Provide the (x, y) coordinate of the cell's center where the given text is located.  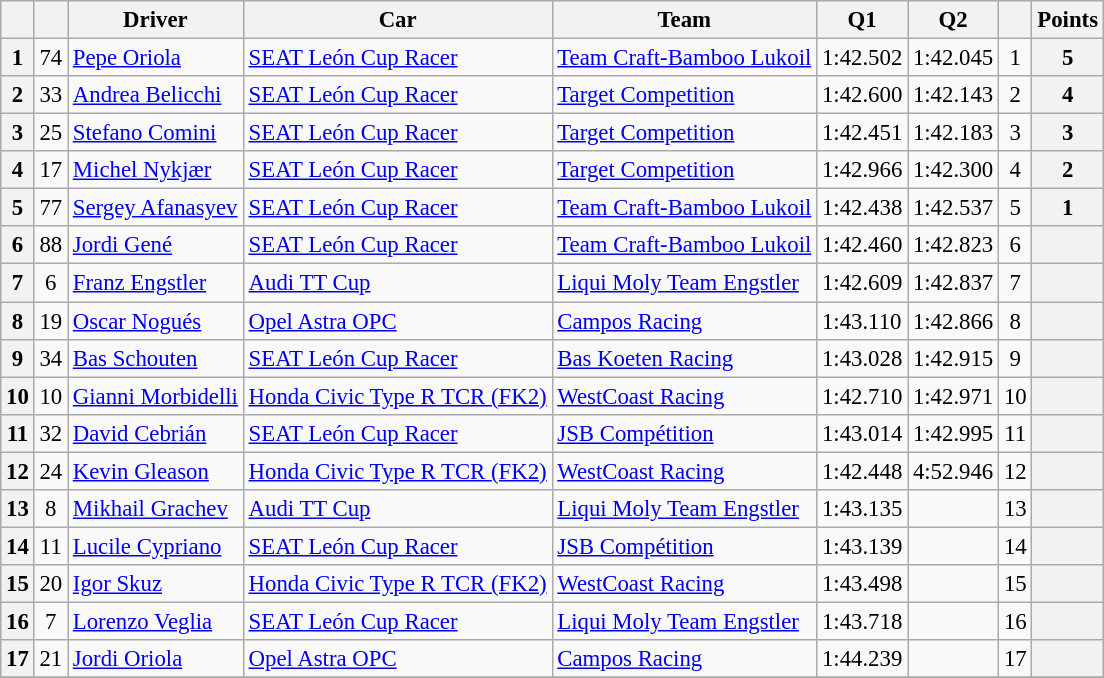
1:42.966 (862, 170)
David Cebrián (156, 433)
Pepe Oriola (156, 58)
32 (50, 433)
25 (50, 133)
1:42.710 (862, 396)
1:42.448 (862, 471)
88 (50, 245)
Lorenzo Veglia (156, 621)
19 (50, 321)
1:42.609 (862, 283)
Q2 (954, 20)
1:42.995 (954, 433)
74 (50, 58)
Gianni Morbidelli (156, 396)
20 (50, 584)
Oscar Nogués (156, 321)
Kevin Gleason (156, 471)
Michel Nykjær (156, 170)
Sergey Afanasyev (156, 208)
Q1 (862, 20)
1:42.971 (954, 396)
1:42.823 (954, 245)
1:42.600 (862, 95)
1:42.300 (954, 170)
Andrea Belicchi (156, 95)
1:42.537 (954, 208)
1:42.183 (954, 133)
Igor Skuz (156, 584)
1:42.837 (954, 283)
Bas Schouten (156, 358)
Driver (156, 20)
1:44.239 (862, 659)
34 (50, 358)
1:43.028 (862, 358)
1:42.438 (862, 208)
Jordi Gené (156, 245)
Car (398, 20)
1:42.045 (954, 58)
1:43.014 (862, 433)
1:43.139 (862, 546)
Lucile Cypriano (156, 546)
1:42.451 (862, 133)
1:42.866 (954, 321)
Franz Engstler (156, 283)
Team (684, 20)
1:43.718 (862, 621)
1:42.915 (954, 358)
77 (50, 208)
4:52.946 (954, 471)
1:42.502 (862, 58)
Bas Koeten Racing (684, 358)
Points (1068, 20)
Jordi Oriola (156, 659)
21 (50, 659)
33 (50, 95)
Mikhail Grachev (156, 509)
1:43.498 (862, 584)
24 (50, 471)
1:43.110 (862, 321)
Stefano Comini (156, 133)
1:42.143 (954, 95)
1:42.460 (862, 245)
1:43.135 (862, 509)
